Scan for the cell matching the given text and deliver its (x, y) coordinate at center. 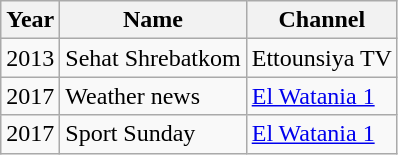
Channel (322, 20)
Sport Sunday (153, 134)
Name (153, 20)
Sehat Shrebatkom (153, 58)
Ettounsiya TV (322, 58)
2013 (30, 58)
Year (30, 20)
Weather news (153, 96)
